For the text-containing cell, return its midpoint in [x, y] coordinate format. 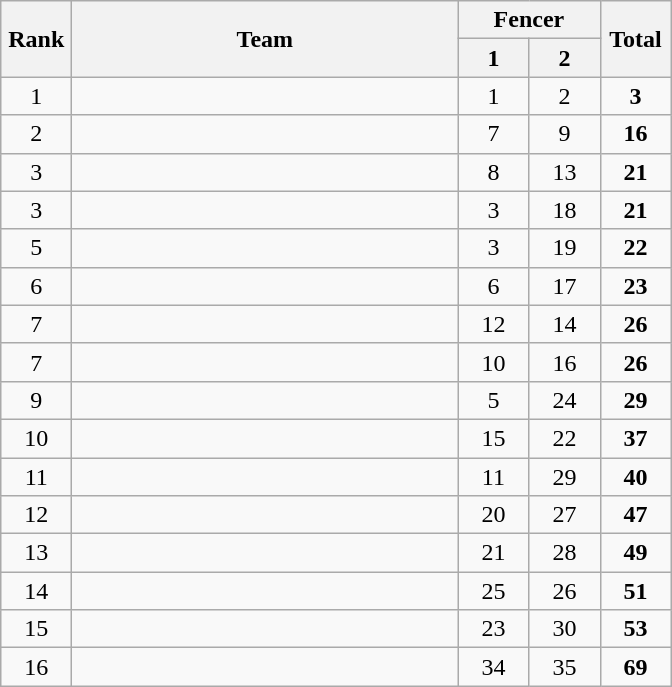
35 [564, 667]
34 [494, 667]
47 [636, 515]
24 [564, 400]
Team [265, 39]
8 [494, 172]
19 [564, 248]
51 [636, 591]
Fencer [529, 20]
Rank [36, 39]
18 [564, 210]
28 [564, 553]
Total [636, 39]
20 [494, 515]
25 [494, 591]
27 [564, 515]
40 [636, 477]
37 [636, 438]
30 [564, 629]
69 [636, 667]
49 [636, 553]
53 [636, 629]
17 [564, 286]
